From the cell containing the given text, extract its center point as [X, Y] coordinate. 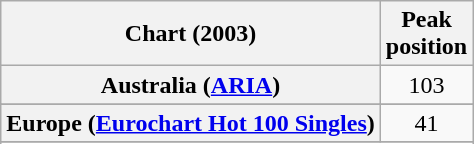
Europe (Eurochart Hot 100 Singles) [191, 123]
Peakposition [426, 34]
41 [426, 123]
Chart (2003) [191, 34]
103 [426, 85]
Australia (ARIA) [191, 85]
